Return [x, y] of the center of cell containing provided text 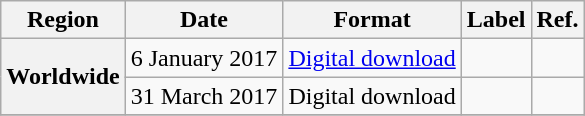
6 January 2017 [204, 58]
Label [496, 20]
Format [372, 20]
Ref. [558, 20]
Worldwide [63, 77]
31 March 2017 [204, 96]
Date [204, 20]
Region [63, 20]
